Provide the [X, Y] coordinate of the cell's center where the given text is located.  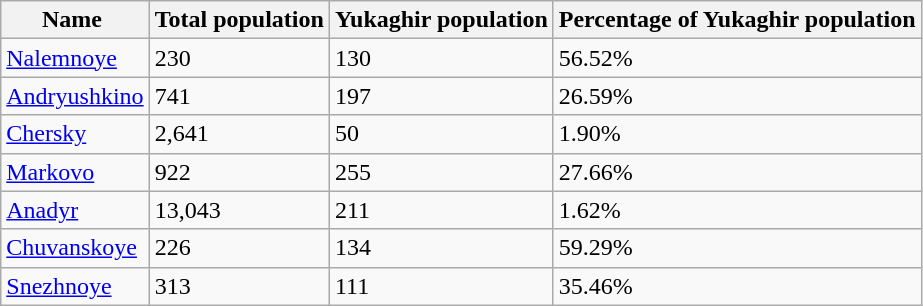
130 [441, 58]
134 [441, 248]
Percentage of Yukaghir population [737, 20]
35.46% [737, 286]
Name [75, 20]
313 [239, 286]
1.90% [737, 134]
226 [239, 248]
56.52% [737, 58]
Total population [239, 20]
27.66% [737, 172]
197 [441, 96]
Snezhnoye [75, 286]
230 [239, 58]
211 [441, 210]
Nalemnoye [75, 58]
Chersky [75, 134]
255 [441, 172]
59.29% [737, 248]
922 [239, 172]
2,641 [239, 134]
Markovo [75, 172]
Anadyr [75, 210]
1.62% [737, 210]
26.59% [737, 96]
111 [441, 286]
Andryushkino [75, 96]
Chuvanskoye [75, 248]
741 [239, 96]
50 [441, 134]
13,043 [239, 210]
Yukaghir population [441, 20]
